Locate the cell with the specified text and output its [X, Y] center coordinate. 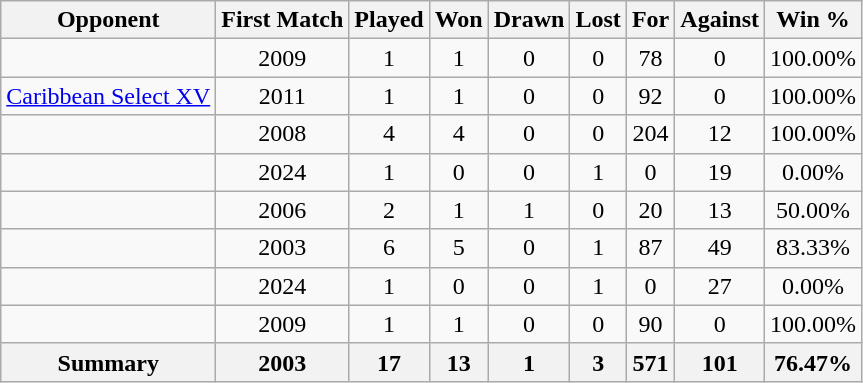
76.47% [814, 362]
83.33% [814, 248]
Win % [814, 20]
Lost [598, 20]
2008 [282, 134]
2 [389, 210]
92 [650, 96]
204 [650, 134]
Opponent [108, 20]
90 [650, 324]
First Match [282, 20]
2006 [282, 210]
20 [650, 210]
50.00% [814, 210]
Summary [108, 362]
17 [389, 362]
6 [389, 248]
Won [458, 20]
27 [720, 286]
Caribbean Select XV [108, 96]
3 [598, 362]
2011 [282, 96]
19 [720, 172]
Drawn [529, 20]
101 [720, 362]
87 [650, 248]
Played [389, 20]
Against [720, 20]
78 [650, 58]
For [650, 20]
49 [720, 248]
12 [720, 134]
571 [650, 362]
5 [458, 248]
